Pinpoint the cell where the given text exists, returning its (x, y) midpoint coordinate. 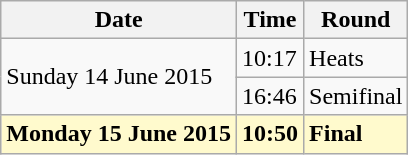
Semifinal (356, 96)
Time (270, 20)
Date (119, 20)
Final (356, 134)
Sunday 14 June 2015 (119, 77)
Round (356, 20)
10:50 (270, 134)
16:46 (270, 96)
Heats (356, 58)
Monday 15 June 2015 (119, 134)
10:17 (270, 58)
